Return (x, y) of the center of cell containing provided text 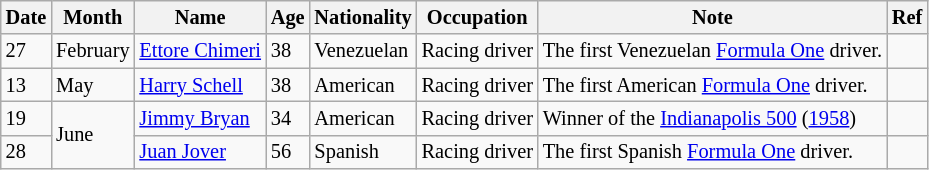
Harry Schell (200, 85)
27 (26, 51)
February (92, 51)
28 (26, 152)
19 (26, 118)
The first American Formula One driver. (712, 85)
The first Spanish Formula One driver. (712, 152)
June (92, 134)
Nationality (364, 17)
Occupation (478, 17)
Jimmy Bryan (200, 118)
Ref (907, 17)
13 (26, 85)
Name (200, 17)
34 (288, 118)
Month (92, 17)
Spanish (364, 152)
Note (712, 17)
The first Venezuelan Formula One driver. (712, 51)
Venezuelan (364, 51)
Age (288, 17)
Winner of the Indianapolis 500 (1958) (712, 118)
Ettore Chimeri (200, 51)
May (92, 85)
56 (288, 152)
Juan Jover (200, 152)
Date (26, 17)
